Search for the cell housing the specified text and yield its [X, Y] center coordinate. 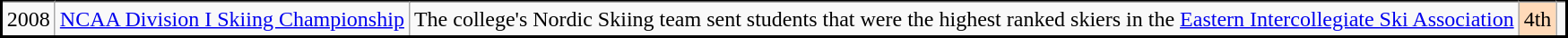
NCAA Division I Skiing Championship [231, 20]
2008 [29, 20]
The college's Nordic Skiing team sent students that were the highest ranked skiers in the Eastern Intercollegiate Ski Association [964, 20]
4th [1538, 20]
